Locate the cell with the specified text and output its [x, y] center coordinate. 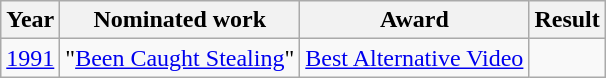
"Been Caught Stealing" [180, 58]
1991 [30, 58]
Year [30, 20]
Award [414, 20]
Nominated work [180, 20]
Result [567, 20]
Best Alternative Video [414, 58]
